Detect which cell encompasses the target text, then output its [x, y] center coordinate. 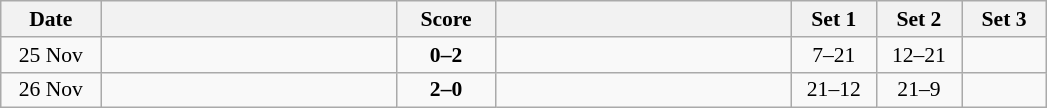
25 Nov [51, 55]
7–21 [834, 55]
Date [51, 19]
21–9 [918, 90]
Set 3 [1004, 19]
Score [446, 19]
21–12 [834, 90]
2–0 [446, 90]
12–21 [918, 55]
26 Nov [51, 90]
0–2 [446, 55]
Set 1 [834, 19]
Set 2 [918, 19]
